Determine the (X, Y) coordinate at the center of the cell enclosing the given text.  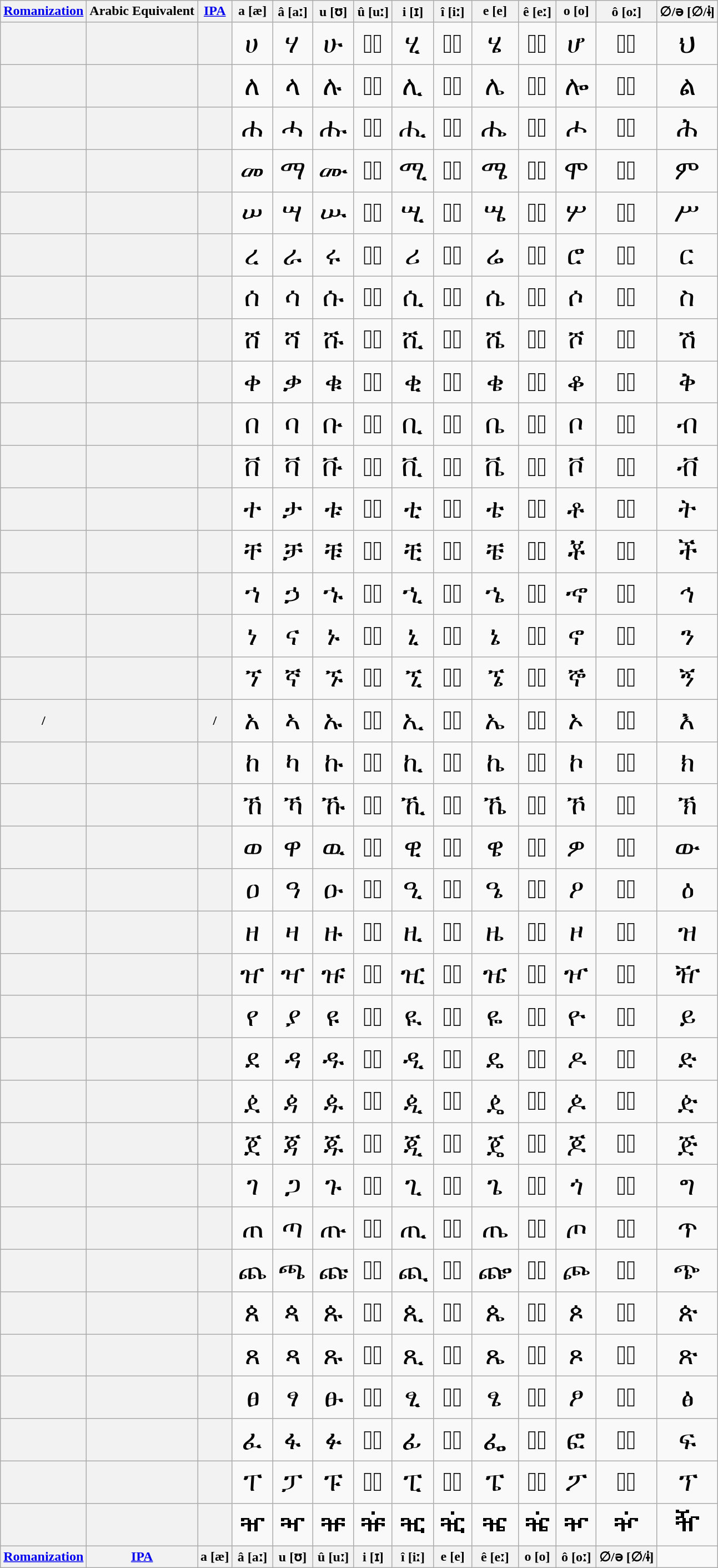
ቤ (495, 424)
የ (252, 1016)
ጂ (413, 1144)
ጉ፞ (373, 1186)
ⶴ፞ (538, 1524)
ⶶ፞ (626, 1524)
ኣ (293, 720)
ጺ (413, 1355)
ዱ (333, 1059)
ዌ (495, 848)
ዚ (413, 932)
ኤ (495, 720)
ን (687, 636)
ፃ (293, 1397)
ጬ፞ (538, 1270)
ⶵ (687, 1524)
ፎ፞ (626, 1440)
ጹ (333, 1355)
ኾ (576, 805)
ሡ፞ (373, 213)
ር (687, 255)
ጊ (413, 1186)
ህ (687, 43)
ሦ (576, 213)
ፖ፞ (626, 1482)
ፉ፞ (373, 1440)
ሪ (413, 255)
ወ (252, 848)
ሃ (293, 43)
ጾ (576, 1355)
ጎ (576, 1186)
ሄ፞ (538, 43)
ሻ (293, 340)
ዶ፞ (626, 1059)
ቡ (333, 424)
ኁ (333, 594)
ኝ (687, 678)
ዑ (333, 890)
ሔ፞ (538, 128)
ፓ (293, 1482)
ዾ፞ (626, 1101)
ሰ (252, 297)
ዾ (576, 1101)
ቆ (576, 382)
ሱ፞ (373, 297)
ቭ (687, 467)
ሼ፞ (538, 340)
ኡ፞ (373, 720)
ቸ (252, 551)
ዖ፞ (626, 890)
ቼ፞ (538, 551)
ኆ (576, 594)
ሕ (687, 128)
ዒ፞ (453, 890)
ፋ (293, 1440)
ሉ፞ (373, 86)
ሚ (413, 171)
ጲ፞ (453, 1312)
ሌ (495, 86)
ሲ (413, 297)
ጾ፞ (626, 1355)
ሜ፞ (538, 171)
ቮ፞ (626, 467)
ኬ (495, 763)
ጲ (413, 1312)
ሴ (495, 297)
ክ (687, 763)
ሑ (333, 128)
ጎ፞ (626, 1186)
ዞ፞ (626, 932)
ቅ (687, 382)
መ (252, 171)
ኼ (495, 805)
ጼ፞ (538, 1355)
ⶰ (252, 1524)
ጊ፞ (453, 1186)
ፀ (252, 1397)
ጀ (252, 1144)
ሪ፞ (453, 255)
ጻ (293, 1355)
ስ (687, 297)
ቹ (333, 551)
ዺ፞ (453, 1101)
ዘ (252, 932)
ሣ (293, 213)
ቁ፞ (373, 382)
ዉ (333, 848)
ዩ (333, 1016)
ኒ፞ (453, 636)
ቩ፞ (373, 467)
ጣ (293, 1228)
ⶲ፞ (453, 1524)
ጵ (687, 1312)
ዜ (495, 932)
ሮ (576, 255)
ዴ፞ (538, 1059)
ዻ (293, 1101)
ሞ (576, 171)
ዸ (252, 1101)
ዺ (413, 1101)
ሚ፞ (453, 171)
ሒ (413, 128)
ካ (293, 763)
ቁ (333, 382)
ኼ፞ (538, 805)
ኄ፞ (538, 594)
ቲ (413, 509)
ቫ (293, 467)
ኜ (495, 678)
ራ (293, 255)
በ (252, 424)
ዶ (576, 1059)
ጩ (333, 1270)
ኃ (293, 594)
ፁ (333, 1397)
ሴ፞ (538, 297)
ቻ (293, 551)
ሙ (333, 171)
ሺ፞ (453, 340)
ቾ፞ (626, 551)
ደ (252, 1059)
ዲ፞ (453, 1059)
ኙ (333, 678)
ታ (293, 509)
ፊ፞ (453, 1440)
ዹ (333, 1101)
ፍ (687, 1440)
ፎ (576, 1440)
ጤ (495, 1228)
ጌ (495, 1186)
ዝ (687, 932)
ኹ (333, 805)
ኬ፞ (538, 763)
ኔ፞ (538, 636)
ጫ (293, 1270)
ሾ፞ (626, 340)
ጨ (252, 1270)
ሢ (413, 213)
ሙ፞ (373, 171)
ማ (293, 171)
ሽ (687, 340)
ቂ (413, 382)
ሀ (252, 43)
ⶴ (495, 1524)
ዥ (687, 974)
ዉ፞ (373, 848)
ኔ (495, 636)
ብ (687, 424)
ኙ፞ (373, 678)
ሑ፞ (373, 128)
ቨ (252, 467)
ሄ (495, 43)
ዡ (333, 974)
ሁ፞ (373, 43)
ቤ፞ (538, 424)
ጰ (252, 1312)
ጬ (495, 1270)
ጡ (333, 1228)
ቶ፞ (626, 509)
ዮ፞ (626, 1016)
ቱ፞ (373, 509)
ቄ፞ (538, 382)
ኚ፞ (453, 678)
ጉ (333, 1186)
ኽ (687, 805)
ሮ፞ (626, 255)
ጶ (576, 1312)
ዓ (293, 890)
ዲ (413, 1059)
ሂ (413, 43)
ሎ፞ (626, 86)
ኪ (413, 763)
ኡ (333, 720)
ሊ (413, 86)
ጄ (495, 1144)
ተ (252, 509)
ኢ (413, 720)
ት (687, 509)
ኚ (413, 678)
ሱ (333, 297)
ዢ፞ (453, 974)
ዴ (495, 1059)
ዳ (293, 1059)
ፑ (333, 1482)
ቼ (495, 551)
ሉ (333, 86)
ሳ (293, 297)
ሬ (495, 255)
ጥ (687, 1228)
ዩ፞ (373, 1016)
ፕ (687, 1482)
ቺ (413, 551)
ቮ (576, 467)
ሖ፞ (626, 128)
ም (687, 171)
ሒ፞ (453, 128)
ጮ፞ (626, 1270)
ሢ፞ (453, 213)
ⶱ (333, 1524)
ዡ፞ (373, 974)
ሡ (333, 213)
ኆ፞ (626, 594)
ጶ፞ (626, 1312)
ሩ፞ (373, 255)
ጴ፞ (538, 1312)
ሼ (495, 340)
ፒ፞ (453, 1482)
ዮ (576, 1016)
ይ (687, 1016)
ጦ (576, 1228)
ኺ (413, 805)
ጴ (495, 1312)
ኑ (333, 636)
ያ (293, 1016)
ቶ (576, 509)
ዊ፞ (453, 848)
ዒ (413, 890)
ል (687, 86)
ቺ፞ (453, 551)
ኞ፞ (626, 678)
ቴ፞ (538, 509)
ከ (252, 763)
ዌ፞ (538, 848)
ሺ (413, 340)
ኮ፞ (626, 763)
ሤ፞ (538, 213)
ዚ፞ (453, 932)
ኦ (576, 720)
ቪ፞ (453, 467)
ኂ፞ (453, 594)
ፔ፞ (538, 1482)
ዋ (293, 848)
ፒ (413, 1482)
ጂ፞ (453, 1144)
ዬ፞ (538, 1016)
ሐ (252, 128)
ዪ (413, 1016)
ጪ (413, 1270)
ጤ፞ (538, 1228)
ኾ፞ (626, 805)
ቃ (293, 382)
ጁ (333, 1144)
ዱ፞ (373, 1059)
ቄ (495, 382)
ኑ፞ (373, 636)
ዣ (293, 974)
ቢ፞ (453, 424)
ሊ፞ (453, 86)
ሆ (576, 43)
ቀ (252, 382)
ዊ (413, 848)
ች (687, 551)
ዔ (495, 890)
ሎ (576, 86)
ጢ (413, 1228)
ጄ፞ (538, 1144)
ረ (252, 255)
ግ (687, 1186)
ዽ (687, 1101)
ኛ (293, 678)
ቬ (495, 467)
ዦ (576, 974)
ዹ፞ (373, 1101)
ዙ (333, 932)
ኀ (252, 594)
ሞ፞ (626, 171)
ዪ፞ (453, 1016)
ጱ፞ (373, 1312)
ጌ፞ (538, 1186)
ፌ፞ (538, 1440)
ጆ (576, 1144)
ሓ (293, 128)
እ (687, 720)
ኄ (495, 594)
ሥ (687, 213)
ኺ፞ (453, 805)
ዼ፞ (538, 1101)
ፂ፞ (453, 1397)
ዙ፞ (373, 932)
ዔ፞ (538, 890)
ቲ፞ (453, 509)
ኹ፞ (373, 805)
ዤ (495, 974)
ፄ (495, 1397)
ሆ፞ (626, 43)
ፆ፞ (626, 1397)
ኮ (576, 763)
ኅ (687, 594)
ጩ፞ (373, 1270)
ዦ፞ (626, 974)
ኜ፞ (538, 678)
ዕ (687, 890)
ጳ (293, 1312)
ፑ፞ (373, 1482)
ድ (687, 1059)
ቆ፞ (626, 382)
ዤ፞ (538, 974)
ና (293, 636)
ጦ፞ (626, 1228)
ጅ (687, 1144)
ኩ (333, 763)
ጼ (495, 1355)
ፆ (576, 1397)
ዠ (252, 974)
ጢ፞ (453, 1228)
ሶ፞ (626, 297)
Arabic Equivalent (142, 12)
ፉ (333, 1440)
ሸ (252, 340)
ዎ (576, 848)
ው (687, 848)
ሩ (333, 255)
ጆ፞ (626, 1144)
ⶶ (576, 1524)
ኤ፞ (538, 720)
ሾ (576, 340)
ላ (293, 86)
ሁ (333, 43)
ሹ (333, 340)
ጮ (576, 1270)
ጸ (252, 1355)
ቹ፞ (373, 551)
ነ (252, 636)
ቬ፞ (538, 467)
ፖ (576, 1482)
ቪ (413, 467)
ቩ (333, 467)
ዞ (576, 932)
ⶲ (413, 1524)
ኒ (413, 636)
ኂ (413, 594)
ፁ፞ (373, 1397)
ጪ፞ (453, 1270)
ዐ (252, 890)
ፐ (252, 1482)
ዢ (413, 974)
ፄ፞ (538, 1397)
ጡ፞ (373, 1228)
ፈ (252, 1440)
ኖ (576, 636)
ኻ (293, 805)
ፂ (413, 1397)
ኢ፞ (453, 720)
ጹ፞ (373, 1355)
ጋ (293, 1186)
ጁ፞ (373, 1144)
ⶱ፞ (373, 1524)
ፔ (495, 1482)
ሹ፞ (373, 340)
ሔ (495, 128)
ኸ (252, 805)
ቢ (413, 424)
ፅ (687, 1397)
ሦ፞ (626, 213)
ቾ (576, 551)
ቦ (576, 424)
ዬ (495, 1016)
ሲ፞ (453, 297)
ሠ (252, 213)
ጱ (333, 1312)
ለ (252, 86)
ባ (293, 424)
ሤ (495, 213)
ሜ (495, 171)
ጃ (293, 1144)
ጽ (687, 1355)
ሌ፞ (538, 86)
ኁ፞ (373, 594)
ጠ (252, 1228)
ዎ፞ (626, 848)
ዑ፞ (373, 890)
ቱ (333, 509)
ቦ፞ (626, 424)
ኪ፞ (453, 763)
ⶳ (293, 1524)
ጺ፞ (453, 1355)
ኞ (576, 678)
ሖ (576, 128)
ፌ (495, 1440)
ቡ፞ (373, 424)
ሬ፞ (538, 255)
ዼ (495, 1101)
ኩ፞ (373, 763)
ኦ፞ (626, 720)
ጭ (687, 1270)
ፊ (413, 1440)
ገ (252, 1186)
አ (252, 720)
ኘ (252, 678)
ቴ (495, 509)
ቂ፞ (453, 382)
ዛ (293, 932)
ሶ (576, 297)
ዖ (576, 890)
ሂ፞ (453, 43)
ኖ፞ (626, 636)
ዜ፞ (538, 932)
